Provide the (X, Y) coordinate of the cell's center where the given text is located.  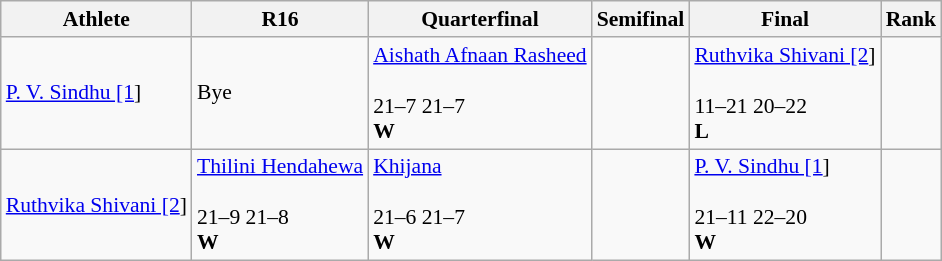
Ruthvika Shivani [2] (96, 205)
Aishath Afnaan Rasheed21–7 21–7W (480, 93)
P. V. Sindhu [1] (96, 93)
Athlete (96, 19)
R16 (280, 19)
P. V. Sindhu [1]21–11 22–20W (784, 205)
Final (784, 19)
Rank (912, 19)
Khijana21–6 21–7W (480, 205)
Thilini Hendahewa21–9 21–8W (280, 205)
Bye (280, 93)
Semifinal (641, 19)
Quarterfinal (480, 19)
Ruthvika Shivani [2]11–21 20–22L (784, 93)
